Detect which cell encompasses the target text, then output its [X, Y] center coordinate. 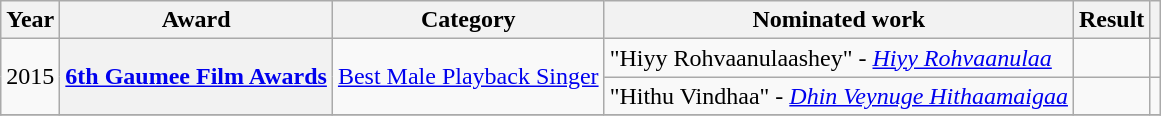
Award [196, 20]
Best Male Playback Singer [468, 77]
Category [468, 20]
"Hithu Vindhaa" - Dhin Veynuge Hithaamaigaa [838, 96]
Year [30, 20]
Result [1111, 20]
6th Gaumee Film Awards [196, 77]
2015 [30, 77]
Nominated work [838, 20]
"Hiyy Rohvaanulaashey" - Hiyy Rohvaanulaa [838, 58]
